Return the (x, y) coordinate for the center point of the cell that contains the specified text.  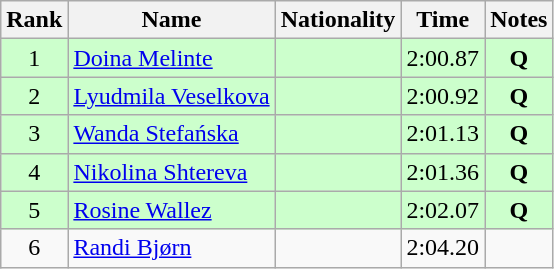
3 (34, 134)
2:01.13 (443, 134)
Rank (34, 20)
2:01.36 (443, 172)
Randi Bjørn (172, 248)
2:02.07 (443, 210)
6 (34, 248)
Time (443, 20)
Lyudmila Veselkova (172, 96)
Doina Melinte (172, 58)
2 (34, 96)
Wanda Stefańska (172, 134)
4 (34, 172)
1 (34, 58)
Notes (519, 20)
5 (34, 210)
2:04.20 (443, 248)
Rosine Wallez (172, 210)
2:00.87 (443, 58)
2:00.92 (443, 96)
Nikolina Shtereva (172, 172)
Name (172, 20)
Nationality (338, 20)
